Extract the (x, y) coordinate from the center of the cell holding the provided text.  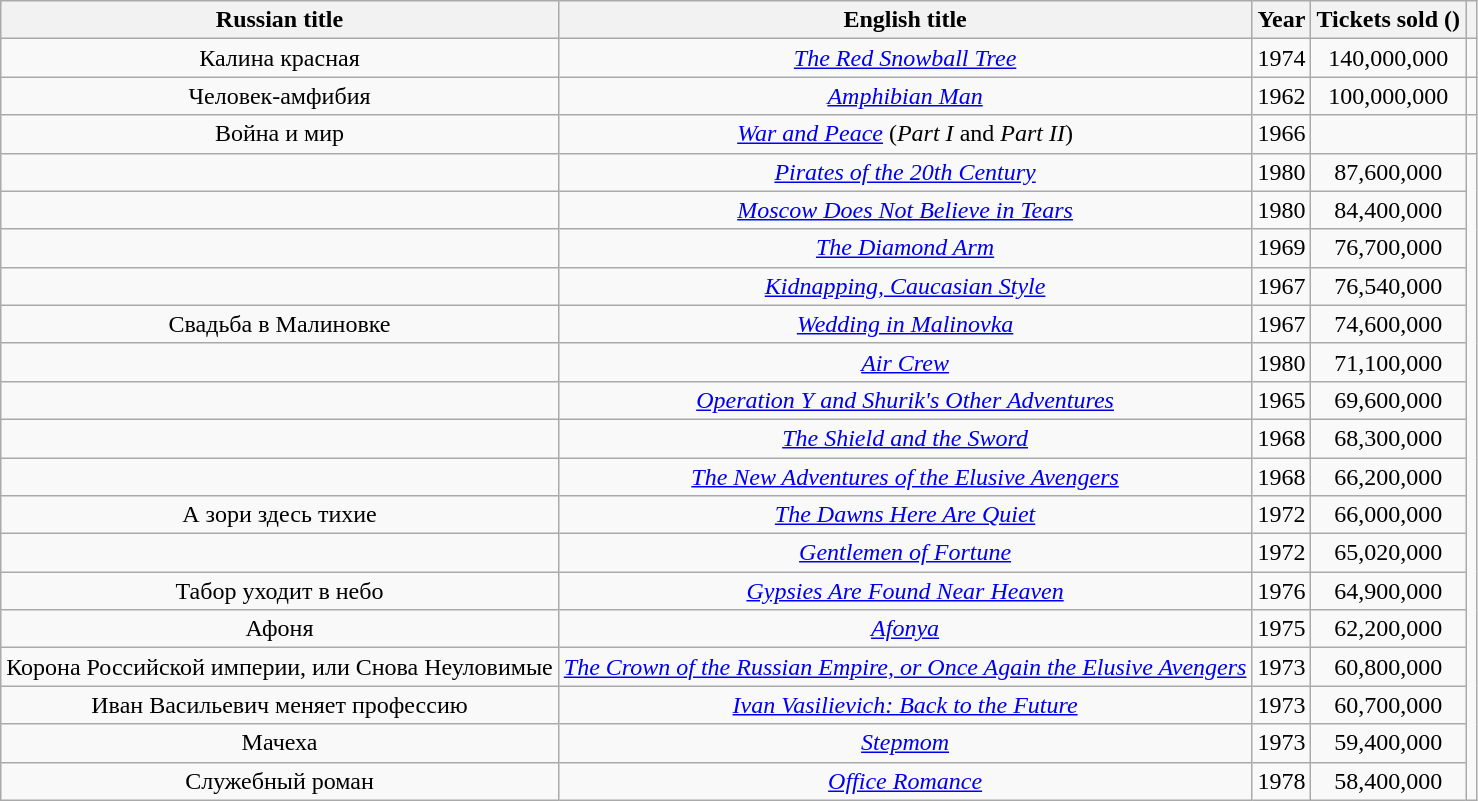
Афоня (280, 629)
Russian title (280, 20)
Operation Y and Shurik's Other Adventures (905, 400)
Kidnapping, Caucasian Style (905, 286)
66,200,000 (1388, 477)
English title (905, 20)
Свадьба в Малиновке (280, 324)
The Red Snowball Tree (905, 58)
1966 (1282, 134)
84,400,000 (1388, 210)
69,600,000 (1388, 400)
The New Adventures of the Elusive Avengers (905, 477)
The Dawns Here Are Quiet (905, 515)
Иван Васильевич меняет профессию (280, 705)
The Shield and the Sword (905, 438)
140,000,000 (1388, 58)
58,400,000 (1388, 781)
Gentlemen of Fortune (905, 553)
68,300,000 (1388, 438)
Калина красная (280, 58)
Война и мир (280, 134)
Year (1282, 20)
The Crown of the Russian Empire, or Once Again the Elusive Avengers (905, 667)
1962 (1282, 96)
65,020,000 (1388, 553)
60,700,000 (1388, 705)
71,100,000 (1388, 362)
Office Romance (905, 781)
Gypsies Are Found Near Heaven (905, 591)
А зори здесь тихие (280, 515)
62,200,000 (1388, 629)
1969 (1282, 248)
1978 (1282, 781)
1975 (1282, 629)
76,540,000 (1388, 286)
64,900,000 (1388, 591)
Stepmom (905, 743)
100,000,000 (1388, 96)
Корона Российской империи, или Снова Неуловимые (280, 667)
Tickets sold () (1388, 20)
66,000,000 (1388, 515)
87,600,000 (1388, 172)
Мачеха (280, 743)
Afonya (905, 629)
Человек-амфибия (280, 96)
1974 (1282, 58)
Air Crew (905, 362)
Pirates of the 20th Century (905, 172)
60,800,000 (1388, 667)
Wedding in Malinovka (905, 324)
War and Peace (Part I and Part II) (905, 134)
The Diamond Arm (905, 248)
1976 (1282, 591)
Табор уходит в небо (280, 591)
1965 (1282, 400)
74,600,000 (1388, 324)
59,400,000 (1388, 743)
Служебный роман (280, 781)
Moscow Does Not Believe in Tears (905, 210)
Amphibian Man (905, 96)
Ivan Vasilievich: Back to the Future (905, 705)
76,700,000 (1388, 248)
